Return the [x, y] coordinate for the center point of the cell that contains the specified text.  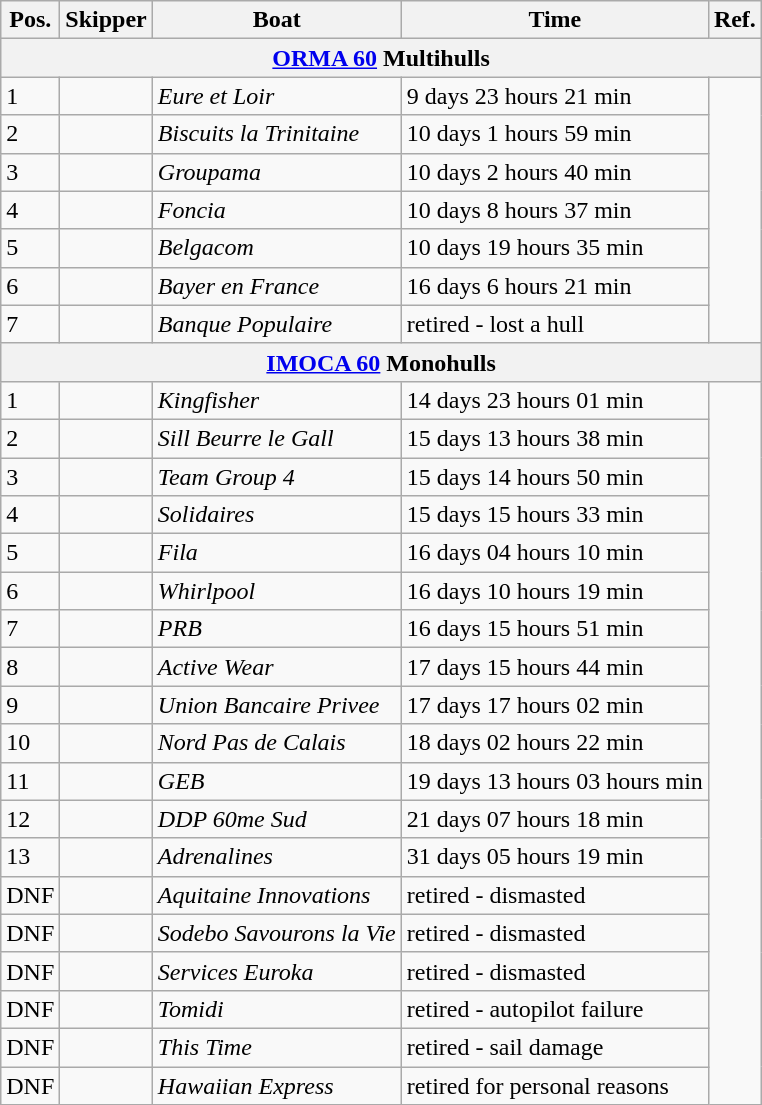
Belgacom [276, 248]
GEB [276, 781]
retired for personal reasons [554, 1085]
17 days 17 hours 02 min [554, 705]
Solidaires [276, 515]
Pos. [30, 20]
Hawaiian Express [276, 1085]
Aquitaine Innovations [276, 895]
Time [554, 20]
IMOCA 60 Monohulls [382, 362]
12 [30, 819]
retired - autopilot failure [554, 1009]
11 [30, 781]
Tomidi [276, 1009]
16 days 04 hours 10 min [554, 553]
15 days 15 hours 33 min [554, 515]
This Time [276, 1047]
17 days 15 hours 44 min [554, 667]
16 days 15 hours 51 min [554, 629]
Ref. [734, 20]
10 days 2 hours 40 min [554, 172]
Foncia [276, 210]
16 days 10 hours 19 min [554, 591]
10 days 1 hours 59 min [554, 134]
19 days 13 hours 03 hours min [554, 781]
retired - lost a hull [554, 324]
21 days 07 hours 18 min [554, 819]
PRB [276, 629]
Boat [276, 20]
10 days 19 hours 35 min [554, 248]
Groupama [276, 172]
ORMA 60 Multihulls [382, 58]
retired - sail damage [554, 1047]
9 [30, 705]
Kingfisher [276, 400]
Biscuits la Trinitaine [276, 134]
Eure et Loir [276, 96]
14 days 23 hours 01 min [554, 400]
Fila [276, 553]
15 days 14 hours 50 min [554, 477]
15 days 13 hours 38 min [554, 438]
Nord Pas de Calais [276, 743]
Services Euroka [276, 971]
Union Bancaire Privee [276, 705]
8 [30, 667]
Adrenalines [276, 857]
10 days 8 hours 37 min [554, 210]
18 days 02 hours 22 min [554, 743]
Sodebo Savourons la Vie [276, 933]
16 days 6 hours 21 min [554, 286]
Team Group 4 [276, 477]
Bayer en France [276, 286]
Sill Beurre le Gall [276, 438]
9 days 23 hours 21 min [554, 96]
Active Wear [276, 667]
Skipper [106, 20]
13 [30, 857]
31 days 05 hours 19 min [554, 857]
Whirlpool [276, 591]
Banque Populaire [276, 324]
10 [30, 743]
DDP 60me Sud [276, 819]
